Capture the cell that displays the provided text and extract its [X, Y] central coordinate. 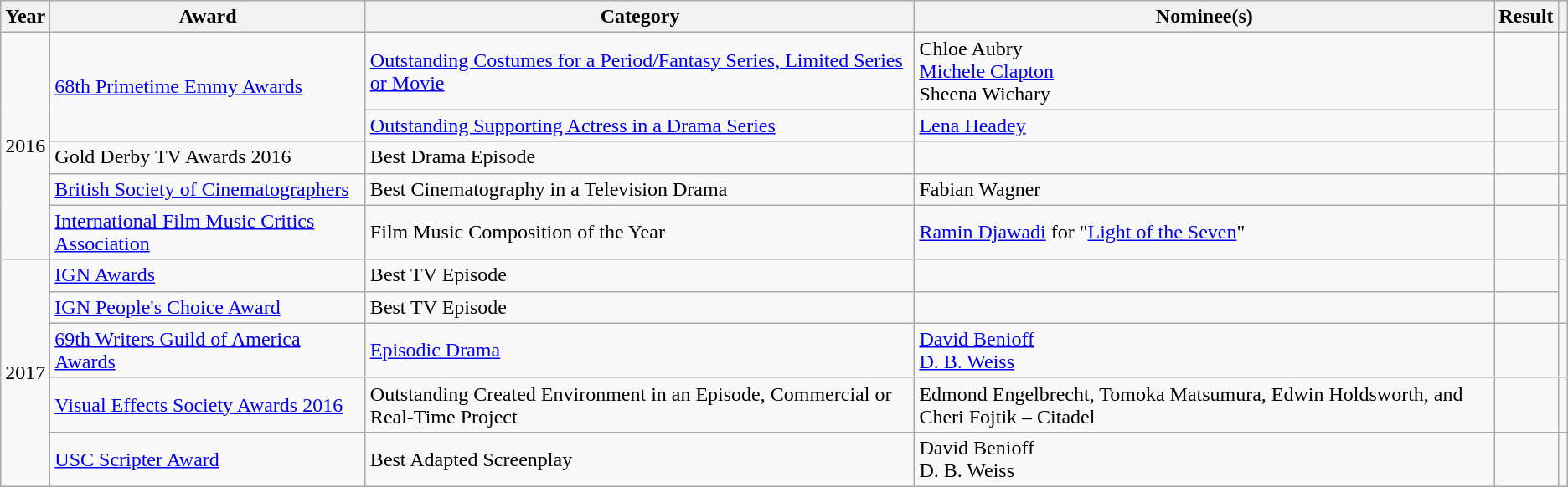
Result [1526, 17]
Outstanding Costumes for a Period/Fantasy Series, Limited Series or Movie [640, 71]
Edmond Engelbrecht, Tomoka Matsumura, Edwin Holdsworth, and Cheri Fojtik – Citadel [1204, 405]
Film Music Composition of the Year [640, 233]
USC Scripter Award [208, 459]
Outstanding Created Environment in an Episode, Commercial or Real-Time Project [640, 405]
Outstanding Supporting Actress in a Drama Series [640, 126]
2017 [25, 373]
Award [208, 17]
Ramin Djawadi for "Light of the Seven" [1204, 233]
Nominee(s) [1204, 17]
Gold Derby TV Awards 2016 [208, 157]
Chloe Aubry Michele Clapton Sheena Wichary [1204, 71]
IGN Awards [208, 275]
Category [640, 17]
International Film Music Critics Association [208, 233]
2016 [25, 146]
British Society of Cinematographers [208, 189]
Best Drama Episode [640, 157]
Fabian Wagner [1204, 189]
69th Writers Guild of America Awards [208, 350]
Best Cinematography in a Television Drama [640, 189]
68th Primetime Emmy Awards [208, 87]
Episodic Drama [640, 350]
Lena Headey [1204, 126]
Year [25, 17]
IGN People's Choice Award [208, 307]
Visual Effects Society Awards 2016 [208, 405]
Best Adapted Screenplay [640, 459]
